Identify which cell holds the provided text, then report its (X, Y) central coordinate. 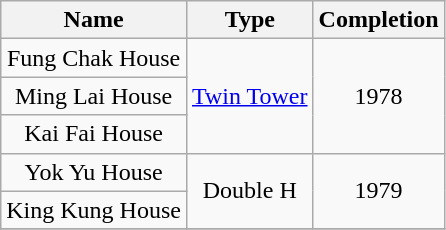
1978 (378, 96)
Type (250, 20)
Ming Lai House (94, 96)
Completion (378, 20)
Double H (250, 191)
Kai Fai House (94, 134)
King Kung House (94, 210)
1979 (378, 191)
Twin Tower (250, 96)
Yok Yu House (94, 172)
Name (94, 20)
Fung Chak House (94, 58)
